Determine the [X, Y] coordinate at the center of the cell enclosing the given text.  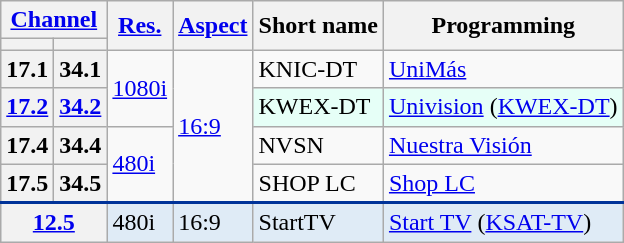
Aspect [213, 26]
Channel [54, 20]
NVSN [318, 145]
Short name [318, 26]
UniMás [503, 69]
12.5 [54, 222]
34.5 [80, 184]
34.1 [80, 69]
17.5 [28, 184]
Shop LC [503, 184]
Nuestra Visión [503, 145]
34.4 [80, 145]
17.1 [28, 69]
Univision (KWEX-DT) [503, 107]
Start TV (KSAT-TV) [503, 222]
KNIC-DT [318, 69]
17.2 [28, 107]
Programming [503, 26]
17.4 [28, 145]
StartTV [318, 222]
1080i [140, 88]
KWEX-DT [318, 107]
Res. [140, 26]
SHOP LC [318, 184]
34.2 [80, 107]
